From the cell containing the given text, extract its center point as (x, y) coordinate. 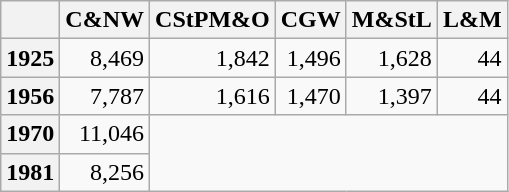
1,616 (213, 96)
1,397 (392, 96)
8,256 (105, 172)
11,046 (105, 134)
M&StL (392, 20)
L&M (472, 20)
CGW (310, 20)
1,842 (213, 58)
7,787 (105, 96)
1925 (30, 58)
1,628 (392, 58)
1981 (30, 172)
C&NW (105, 20)
8,469 (105, 58)
CStPM&O (213, 20)
1970 (30, 134)
1,496 (310, 58)
1,470 (310, 96)
1956 (30, 96)
